Scan for the cell matching the given text and deliver its (x, y) coordinate at center. 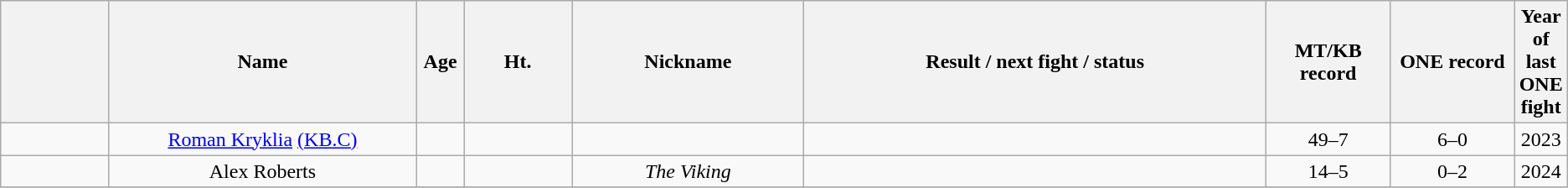
Age (441, 62)
14–5 (1328, 171)
Result / next fight / status (1035, 62)
Nickname (689, 62)
The Viking (689, 171)
MT/KB record (1328, 62)
Alex Roberts (262, 171)
2023 (1541, 139)
0–2 (1452, 171)
2024 (1541, 171)
Year of last ONE fight (1541, 62)
Ht. (518, 62)
Name (262, 62)
ONE record (1452, 62)
Roman Kryklia (KB.C) (262, 139)
49–7 (1328, 139)
6–0 (1452, 139)
